Extract the (x, y) coordinate from the center of the cell holding the provided text.  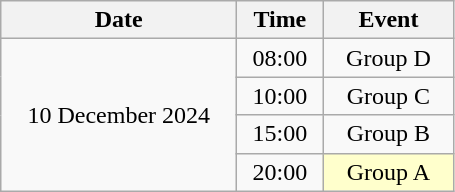
Group B (388, 134)
Group C (388, 96)
Date (119, 20)
Group A (388, 172)
15:00 (280, 134)
20:00 (280, 172)
Group D (388, 58)
Event (388, 20)
08:00 (280, 58)
10:00 (280, 96)
10 December 2024 (119, 115)
Time (280, 20)
